Locate the cell with the specified text and output its (x, y) center coordinate. 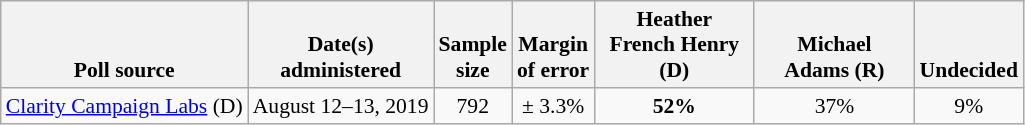
792 (473, 106)
Undecided (969, 44)
Clarity Campaign Labs (D) (124, 106)
Date(s)administered (341, 44)
52% (674, 106)
9% (969, 106)
± 3.3% (553, 106)
Poll source (124, 44)
Marginof error (553, 44)
MichaelAdams (R) (834, 44)
Samplesize (473, 44)
HeatherFrench Henry (D) (674, 44)
August 12–13, 2019 (341, 106)
37% (834, 106)
